Return [X, Y] of the center of cell containing provided text 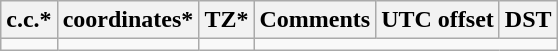
UTC offset [438, 20]
TZ* [226, 20]
Comments [315, 20]
DST [528, 20]
coordinates* [128, 20]
c.c.* [29, 20]
